Return the (X, Y) coordinate for the center point of the cell that contains the specified text.  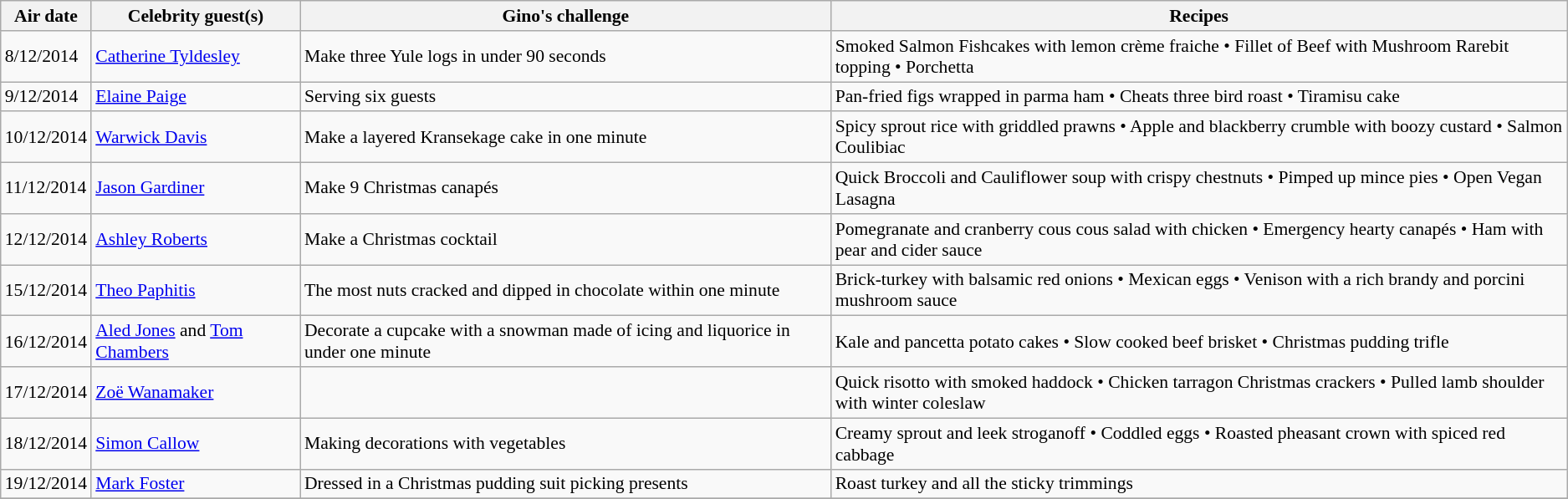
18/12/2014 (46, 443)
9/12/2014 (46, 97)
19/12/2014 (46, 484)
Catherine Tyldesley (196, 57)
Ashley Roberts (196, 239)
Quick Broccoli and Cauliflower soup with crispy chestnuts • Pimped up mince pies • Open Vegan Lasagna (1199, 189)
Air date (46, 16)
Smoked Salmon Fishcakes with lemon crème fraiche • Fillet of Beef with Mushroom Rarebit topping • Porchetta (1199, 57)
8/12/2014 (46, 57)
Creamy sprout and leek stroganoff • Coddled eggs • Roasted pheasant crown with spiced red cabbage (1199, 443)
Aled Jones and Tom Chambers (196, 341)
Spicy sprout rice with griddled prawns • Apple and blackberry crumble with boozy custard • Salmon Coulibiac (1199, 137)
Roast turkey and all the sticky trimmings (1199, 484)
Make 9 Christmas canapés (565, 189)
Quick risotto with smoked haddock • Chicken tarragon Christmas crackers • Pulled lamb shoulder with winter coleslaw (1199, 393)
17/12/2014 (46, 393)
Brick-turkey with balsamic red onions • Mexican eggs • Venison with a rich brandy and porcini mushroom sauce (1199, 291)
The most nuts cracked and dipped in chocolate within one minute (565, 291)
Dressed in a Christmas pudding suit picking presents (565, 484)
16/12/2014 (46, 341)
Make a layered Kransekage cake in one minute (565, 137)
12/12/2014 (46, 239)
Gino's challenge (565, 16)
11/12/2014 (46, 189)
Decorate a cupcake with a snowman made of icing and liquorice in under one minute (565, 341)
Celebrity guest(s) (196, 16)
15/12/2014 (46, 291)
Making decorations with vegetables (565, 443)
Serving six guests (565, 97)
Simon Callow (196, 443)
Elaine Paige (196, 97)
Theo Paphitis (196, 291)
Pomegranate and cranberry cous cous salad with chicken • Emergency hearty canapés • Ham with pear and cider sauce (1199, 239)
Recipes (1199, 16)
Mark Foster (196, 484)
10/12/2014 (46, 137)
Zoë Wanamaker (196, 393)
Make three Yule logs in under 90 seconds (565, 57)
Kale and pancetta potato cakes • Slow cooked beef brisket • Christmas pudding trifle (1199, 341)
Jason Gardiner (196, 189)
Pan-fried figs wrapped in parma ham • Cheats three bird roast • Tiramisu cake (1199, 97)
Make a Christmas cocktail (565, 239)
Warwick Davis (196, 137)
